Provide the (x, y) coordinate of the cell's center where the given text is located.  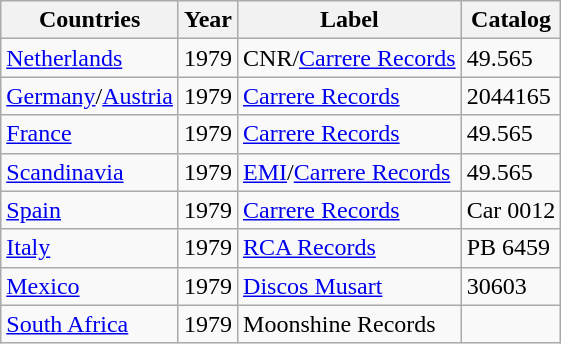
PB 6459 (511, 248)
Year (208, 20)
Discos Musart (350, 286)
Mexico (90, 286)
Scandinavia (90, 172)
Italy (90, 248)
Catalog (511, 20)
EMI/Carrere Records (350, 172)
Car 0012 (511, 210)
Spain (90, 210)
France (90, 134)
Countries (90, 20)
RCA Records (350, 248)
South Africa (90, 324)
Netherlands (90, 58)
2044165 (511, 96)
Germany/Austria (90, 96)
Moonshine Records (350, 324)
30603 (511, 286)
Label (350, 20)
CNR/Carrere Records (350, 58)
